Search for the cell housing the specified text and yield its (X, Y) center coordinate. 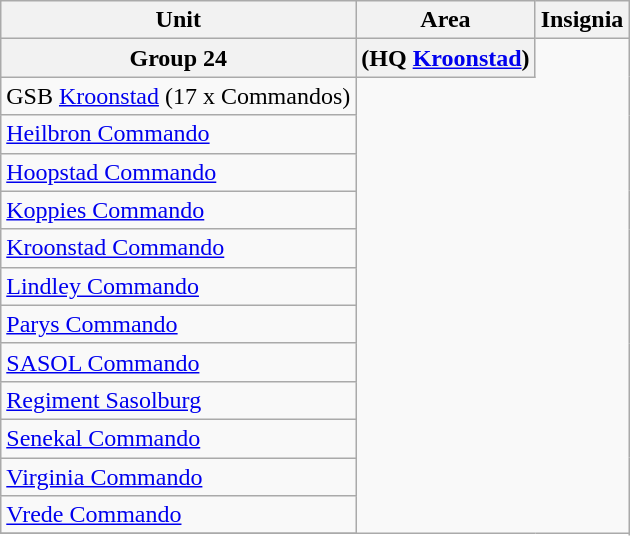
Heilbron Commando (178, 134)
Lindley Commando (178, 286)
Hoopstad Commando (178, 172)
Insignia (582, 20)
Unit (178, 20)
GSB Kroonstad (17 x Commandos) (178, 96)
SASOL Commando (178, 362)
Senekal Commando (178, 438)
(HQ Kroonstad) (446, 58)
Koppies Commando (178, 210)
Group 24 (178, 58)
Virginia Commando (178, 477)
Area (446, 20)
Parys Commando (178, 324)
Regiment Sasolburg (178, 400)
Vrede Commando (178, 515)
Kroonstad Commando (178, 248)
